Determine the [X, Y] coordinate at the center of the cell enclosing the given text.  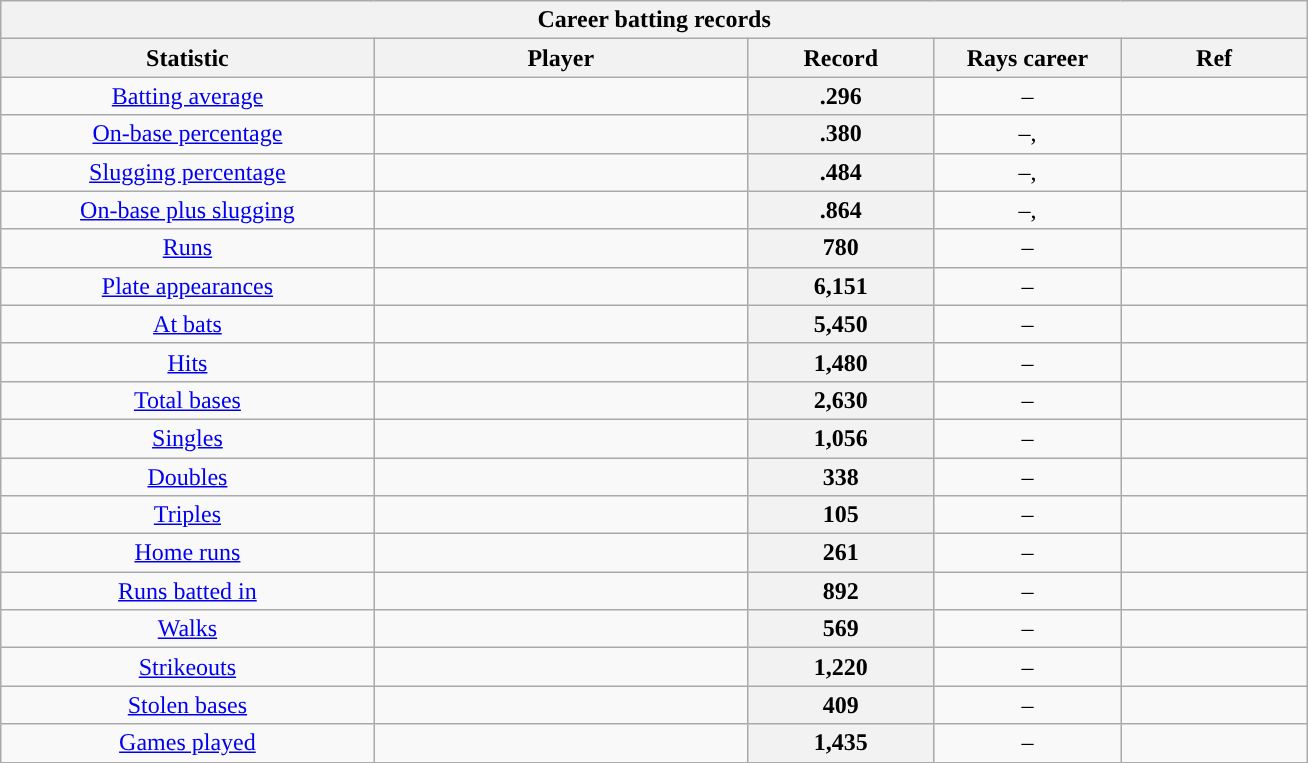
Statistic [188, 58]
.380 [840, 134]
261 [840, 553]
1,480 [840, 362]
105 [840, 515]
Career batting records [654, 20]
Stolen bases [188, 705]
892 [840, 591]
Plate appearances [188, 286]
Record [840, 58]
780 [840, 248]
Singles [188, 438]
On-base plus slugging [188, 210]
1,220 [840, 667]
Player [560, 58]
Total bases [188, 400]
Games played [188, 743]
.296 [840, 96]
5,450 [840, 324]
Home runs [188, 553]
Walks [188, 629]
On-base percentage [188, 134]
1,435 [840, 743]
Strikeouts [188, 667]
.864 [840, 210]
409 [840, 705]
1,056 [840, 438]
Triples [188, 515]
Slugging percentage [188, 172]
Hits [188, 362]
At bats [188, 324]
Runs [188, 248]
Batting average [188, 96]
Ref [1214, 58]
569 [840, 629]
.484 [840, 172]
6,151 [840, 286]
338 [840, 477]
Doubles [188, 477]
Runs batted in [188, 591]
2,630 [840, 400]
Rays career [1028, 58]
